Capture the cell that displays the provided text and extract its (X, Y) central coordinate. 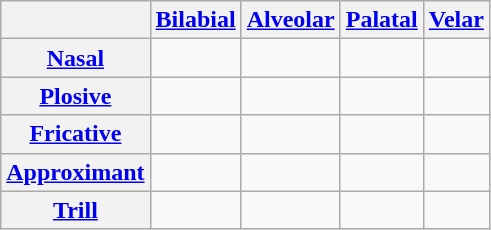
Fricative (76, 134)
Approximant (76, 172)
Palatal (382, 20)
Velar (456, 20)
Bilabial (196, 20)
Alveolar (290, 20)
Nasal (76, 58)
Trill (76, 210)
Plosive (76, 96)
